Output the (X, Y) coordinate of the center of the cell containing the given text.  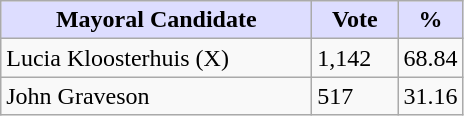
John Graveson (156, 96)
Mayoral Candidate (156, 20)
31.16 (430, 96)
% (430, 20)
Lucia Kloosterhuis (X) (156, 58)
68.84 (430, 58)
Vote (355, 20)
517 (355, 96)
1,142 (355, 58)
